Return (x, y) of the center of cell containing provided text 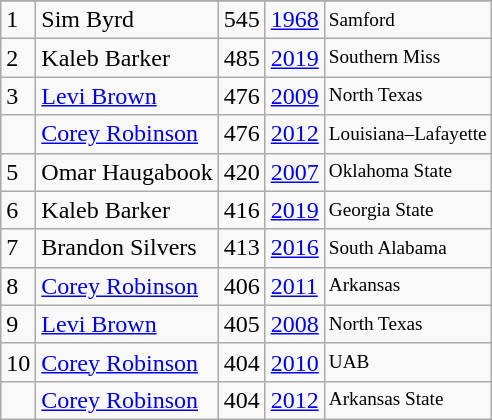
2010 (294, 362)
1968 (294, 20)
2007 (294, 172)
8 (18, 286)
1 (18, 20)
416 (242, 210)
3 (18, 96)
7 (18, 248)
Georgia State (408, 210)
2011 (294, 286)
420 (242, 172)
485 (242, 58)
Oklahoma State (408, 172)
545 (242, 20)
South Alabama (408, 248)
UAB (408, 362)
2016 (294, 248)
10 (18, 362)
406 (242, 286)
6 (18, 210)
Brandon Silvers (127, 248)
2008 (294, 324)
2 (18, 58)
413 (242, 248)
Louisiana–Lafayette (408, 134)
2009 (294, 96)
405 (242, 324)
9 (18, 324)
Southern Miss (408, 58)
Samford (408, 20)
Sim Byrd (127, 20)
Arkansas (408, 286)
Arkansas State (408, 400)
5 (18, 172)
Omar Haugabook (127, 172)
